Provide the [x, y] coordinate of the cell's center where the given text is located.  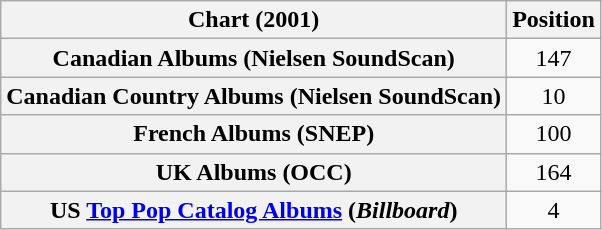
147 [554, 58]
Chart (2001) [254, 20]
French Albums (SNEP) [254, 134]
10 [554, 96]
Canadian Albums (Nielsen SoundScan) [254, 58]
Canadian Country Albums (Nielsen SoundScan) [254, 96]
4 [554, 210]
UK Albums (OCC) [254, 172]
100 [554, 134]
Position [554, 20]
US Top Pop Catalog Albums (Billboard) [254, 210]
164 [554, 172]
